For the text-containing cell, return its midpoint in (X, Y) coordinate format. 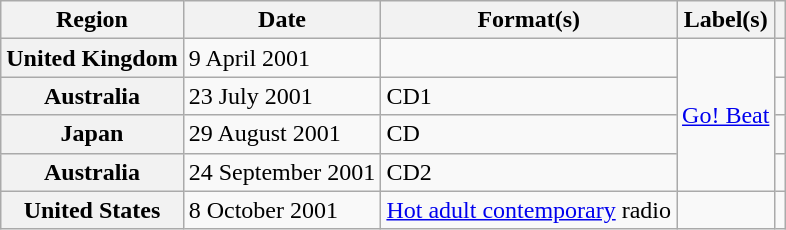
9 April 2001 (282, 58)
United States (92, 210)
Go! Beat (726, 115)
Japan (92, 134)
24 September 2001 (282, 172)
Region (92, 20)
23 July 2001 (282, 96)
Label(s) (726, 20)
Format(s) (529, 20)
Date (282, 20)
CD (529, 134)
29 August 2001 (282, 134)
United Kingdom (92, 58)
8 October 2001 (282, 210)
CD1 (529, 96)
Hot adult contemporary radio (529, 210)
CD2 (529, 172)
